Capture the cell that displays the provided text and extract its [x, y] central coordinate. 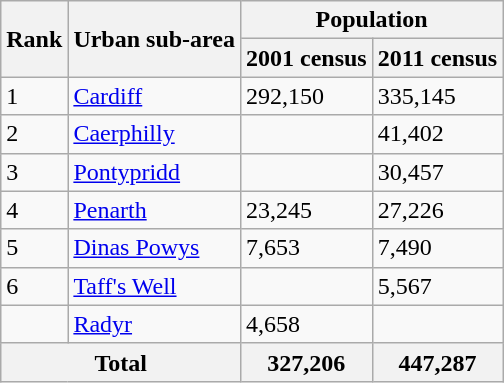
4,658 [306, 324]
1 [34, 96]
2011 census [437, 58]
41,402 [437, 134]
327,206 [306, 362]
30,457 [437, 172]
7,490 [437, 248]
Cardiff [154, 96]
23,245 [306, 210]
Total [121, 362]
Dinas Powys [154, 248]
7,653 [306, 248]
3 [34, 172]
Radyr [154, 324]
Caerphilly [154, 134]
447,287 [437, 362]
Penarth [154, 210]
5,567 [437, 286]
Rank [34, 39]
Urban sub-area [154, 39]
6 [34, 286]
292,150 [306, 96]
335,145 [437, 96]
2001 census [306, 58]
Taff's Well [154, 286]
27,226 [437, 210]
2 [34, 134]
Population [371, 20]
5 [34, 248]
Pontypridd [154, 172]
4 [34, 210]
